Extract the [X, Y] coordinate from the center of the cell holding the provided text.  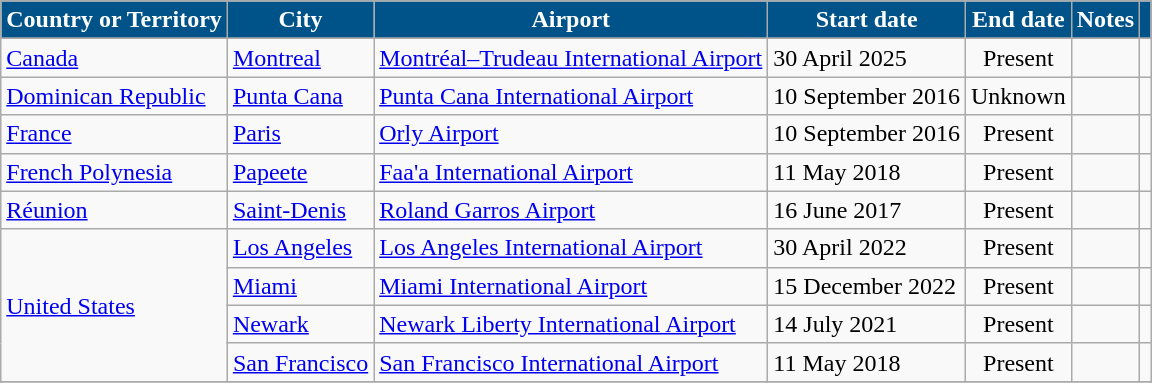
Country or Territory [114, 20]
Canada [114, 58]
City [300, 20]
Miami International Airport [571, 286]
15 December 2022 [867, 286]
Unknown [1019, 96]
France [114, 134]
End date [1019, 20]
Réunion [114, 210]
Punta Cana [300, 96]
San Francisco International Airport [571, 362]
Montréal–Trudeau International Airport [571, 58]
Newark Liberty International Airport [571, 324]
Roland Garros Airport [571, 210]
United States [114, 305]
Saint-Denis [300, 210]
Paris [300, 134]
Notes [1105, 20]
Newark [300, 324]
Airport [571, 20]
30 April 2025 [867, 58]
Montreal [300, 58]
Los Angeles [300, 248]
Los Angeles International Airport [571, 248]
Dominican Republic [114, 96]
Punta Cana International Airport [571, 96]
14 July 2021 [867, 324]
Faa'a International Airport [571, 172]
Papeete [300, 172]
French Polynesia [114, 172]
Miami [300, 286]
16 June 2017 [867, 210]
Orly Airport [571, 134]
30 April 2022 [867, 248]
Start date [867, 20]
San Francisco [300, 362]
